Determine the [x, y] coordinate at the center of the cell enclosing the given text.  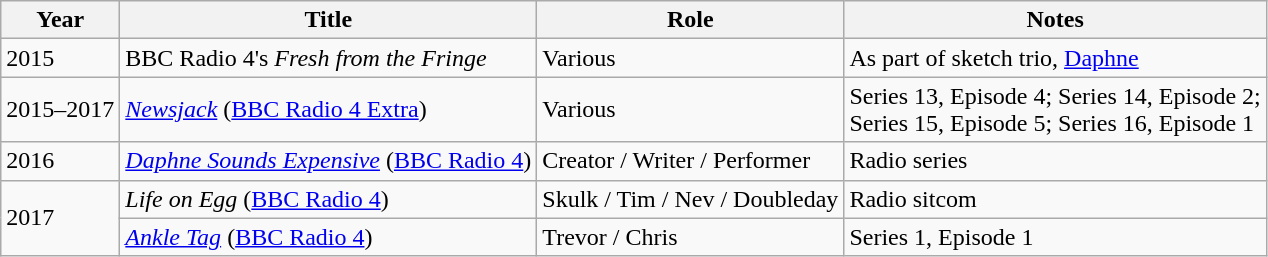
Ankle Tag (BBC Radio 4) [328, 237]
2017 [60, 218]
As part of sketch trio, Daphne [1055, 58]
Year [60, 20]
Role [690, 20]
Notes [1055, 20]
Creator / Writer / Performer [690, 161]
2015–2017 [60, 110]
Radio series [1055, 161]
Life on Egg (BBC Radio 4) [328, 199]
Daphne Sounds Expensive (BBC Radio 4) [328, 161]
Trevor / Chris [690, 237]
BBC Radio 4's Fresh from the Fringe [328, 58]
2015 [60, 58]
Newsjack (BBC Radio 4 Extra) [328, 110]
Series 13, Episode 4; Series 14, Episode 2;Series 15, Episode 5; Series 16, Episode 1 [1055, 110]
Title [328, 20]
Series 1, Episode 1 [1055, 237]
Skulk / Tim / Nev / Doubleday [690, 199]
Radio sitcom [1055, 199]
2016 [60, 161]
